Search for the cell housing the specified text and yield its (X, Y) center coordinate. 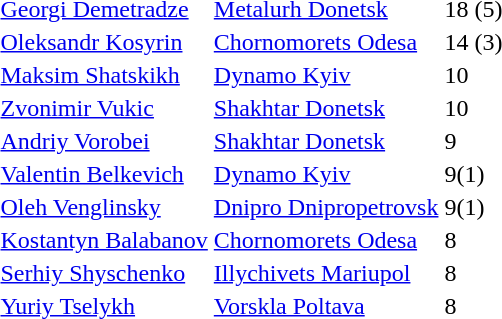
Illychivets Mariupol (326, 273)
Dnipro Dnipropetrovsk (326, 207)
